For the text-containing cell, return its midpoint in [x, y] coordinate format. 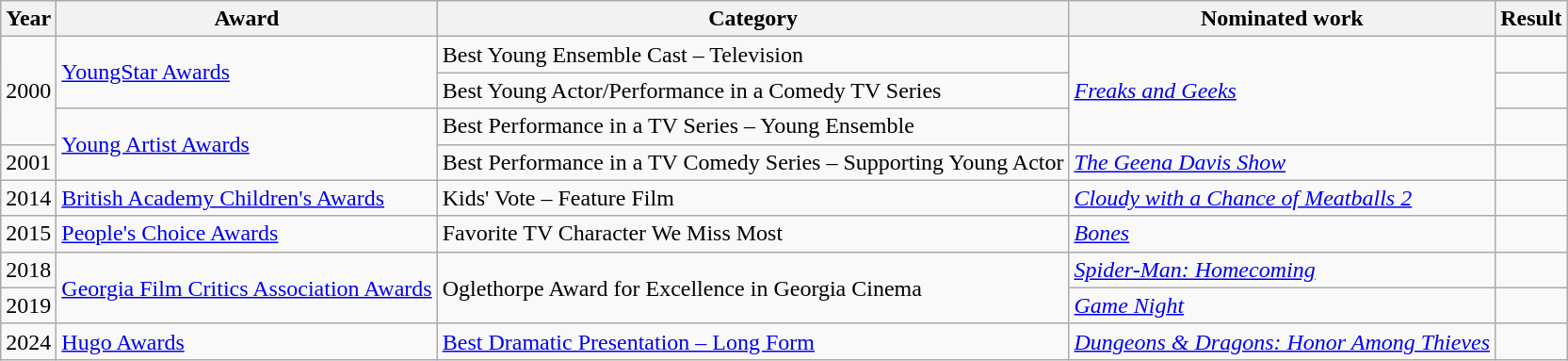
Award [247, 19]
Best Performance in a TV Series – Young Ensemble [753, 126]
2001 [28, 162]
Freaks and Geeks [1283, 90]
Bones [1283, 234]
2018 [28, 270]
Best Performance in a TV Comedy Series – Supporting Young Actor [753, 162]
Category [753, 19]
Best Dramatic Presentation – Long Form [753, 341]
2014 [28, 198]
Oglethorpe Award for Excellence in Georgia Cinema [753, 287]
Georgia Film Critics Association Awards [247, 287]
YoungStar Awards [247, 73]
Hugo Awards [247, 341]
Result [1531, 19]
Favorite TV Character We Miss Most [753, 234]
Dungeons & Dragons: Honor Among Thieves [1283, 341]
The Geena Davis Show [1283, 162]
2015 [28, 234]
British Academy Children's Awards [247, 198]
Kids' Vote – Feature Film [753, 198]
2019 [28, 305]
Year [28, 19]
Best Young Ensemble Cast – Television [753, 55]
Spider-Man: Homecoming [1283, 270]
Best Young Actor/Performance in a Comedy TV Series [753, 90]
Young Artist Awards [247, 144]
Nominated work [1283, 19]
Game Night [1283, 305]
People's Choice Awards [247, 234]
2000 [28, 90]
Cloudy with a Chance of Meatballs 2 [1283, 198]
2024 [28, 341]
